From the cell containing the given text, extract its center point as [x, y] coordinate. 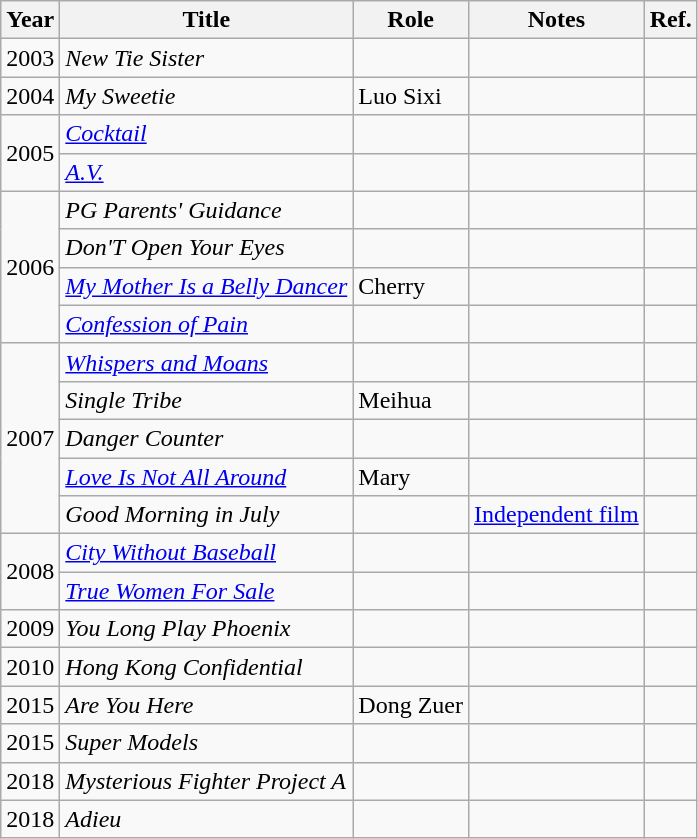
2006 [30, 267]
Luo Sixi [411, 96]
New Tie Sister [206, 58]
Year [30, 20]
Mysterious Fighter Project A [206, 781]
Super Models [206, 743]
Confession of Pain [206, 324]
2005 [30, 153]
Independent film [556, 515]
2004 [30, 96]
PG Parents' Guidance [206, 210]
Cherry [411, 286]
Whispers and Moans [206, 362]
True Women For Sale [206, 591]
You Long Play Phoenix [206, 629]
My Mother Is a Belly Dancer [206, 286]
Role [411, 20]
Good Morning in July [206, 515]
Love Is Not All Around [206, 477]
Dong Zuer [411, 705]
A.V. [206, 172]
2010 [30, 667]
2008 [30, 572]
Mary [411, 477]
City Without Baseball [206, 553]
Adieu [206, 819]
Single Tribe [206, 400]
2007 [30, 438]
Danger Counter [206, 438]
Notes [556, 20]
2003 [30, 58]
Hong Kong Confidential [206, 667]
Meihua [411, 400]
Don'T Open Your Eyes [206, 248]
Title [206, 20]
Cocktail [206, 134]
My Sweetie [206, 96]
Are You Here [206, 705]
Ref. [670, 20]
2009 [30, 629]
